Search for the cell housing the specified text and yield its [X, Y] center coordinate. 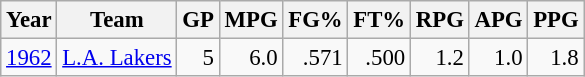
Team [117, 20]
PPG [556, 20]
1.8 [556, 58]
Year [29, 20]
.500 [380, 58]
1962 [29, 58]
MPG [251, 20]
GP [198, 20]
1.0 [498, 58]
FT% [380, 20]
APG [498, 20]
6.0 [251, 58]
5 [198, 58]
L.A. Lakers [117, 58]
RPG [440, 20]
FG% [316, 20]
.571 [316, 58]
1.2 [440, 58]
